Pinpoint the cell where the given text exists, returning its [x, y] midpoint coordinate. 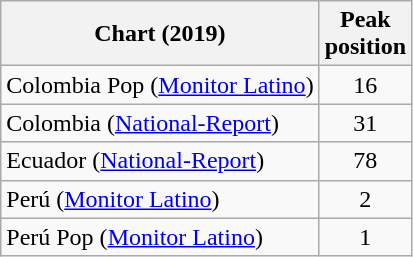
Peakposition [365, 34]
Chart (2019) [160, 34]
Perú (Monitor Latino) [160, 199]
Ecuador (National-Report) [160, 161]
78 [365, 161]
2 [365, 199]
31 [365, 123]
Colombia Pop (Monitor Latino) [160, 85]
Colombia (National-Report) [160, 123]
1 [365, 237]
16 [365, 85]
Perú Pop (Monitor Latino) [160, 237]
